Provide the [x, y] coordinate of the cell's center where the given text is located.  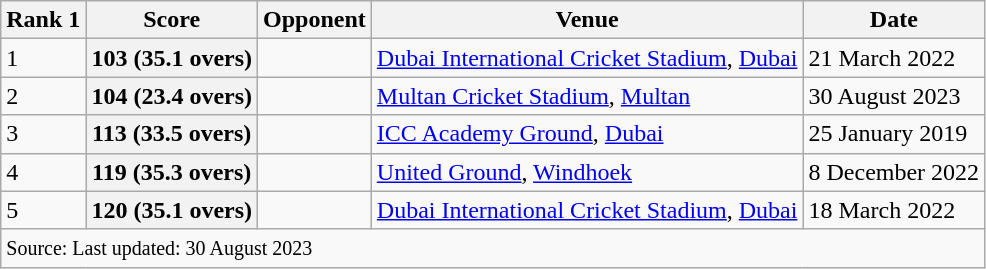
30 August 2023 [894, 96]
2 [44, 96]
104 (23.4 overs) [172, 96]
1 [44, 58]
Venue [587, 20]
Opponent [315, 20]
Rank 1 [44, 20]
21 March 2022 [894, 58]
25 January 2019 [894, 134]
Score [172, 20]
120 (35.1 overs) [172, 210]
3 [44, 134]
Multan Cricket Stadium, Multan [587, 96]
113 (33.5 overs) [172, 134]
United Ground, Windhoek [587, 172]
4 [44, 172]
5 [44, 210]
ICC Academy Ground, Dubai [587, 134]
18 March 2022 [894, 210]
8 December 2022 [894, 172]
103 (35.1 overs) [172, 58]
Date [894, 20]
119 (35.3 overs) [172, 172]
Source: Last updated: 30 August 2023 [493, 248]
